Extract the (X, Y) coordinate from the center of the cell holding the provided text.  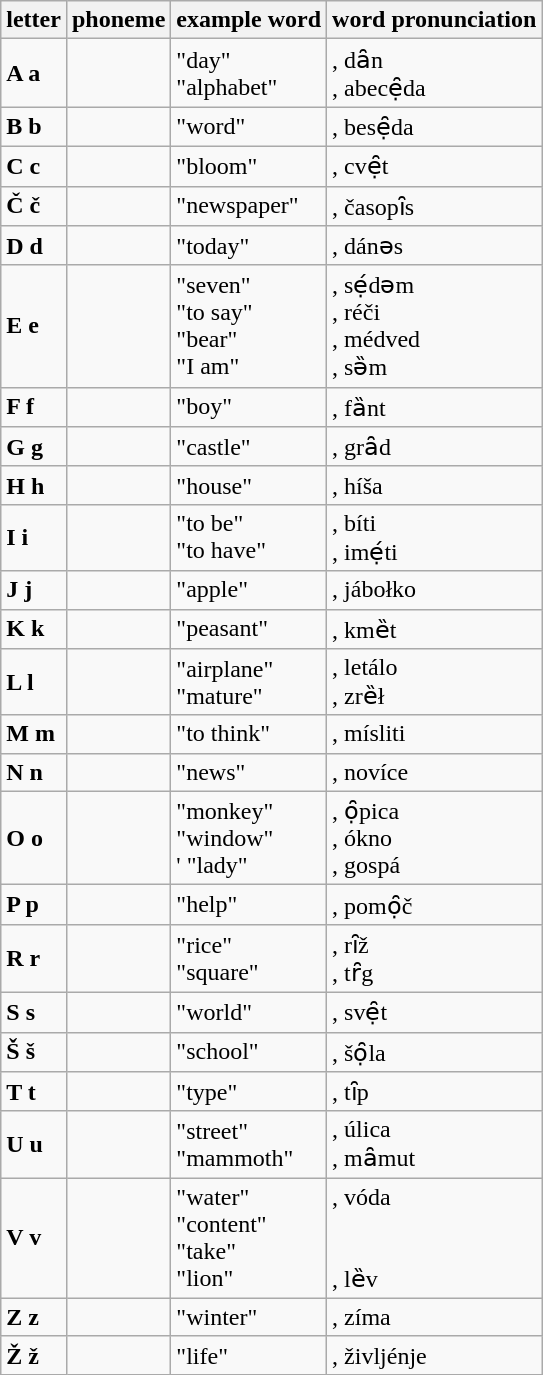
, úlica, mȃmut (434, 1144)
R r (34, 958)
, šọ̑la (434, 1052)
L l (34, 682)
"bloom" (249, 166)
E e (34, 326)
word pronunciation (434, 20)
A a (34, 73)
, letálo, zrȅł (434, 682)
, vóda, lȅv (434, 1238)
"today" (249, 246)
Z z (34, 1317)
"boy" (249, 407)
M m (34, 734)
J j (34, 590)
K k (34, 629)
Ž ž (34, 1355)
, sẹ́dəm, réči, médved, sə̏m (434, 326)
"life" (249, 1355)
, tȋp (434, 1092)
Š š (34, 1052)
"apple" (249, 590)
letter (34, 20)
"day" "alphabet" (249, 73)
"winter" (249, 1317)
"water" "content" "take" "lion" (249, 1238)
"school" (249, 1052)
"help" (249, 905)
N n (34, 772)
, kmȅt (434, 629)
O o (34, 838)
, ọ̑pica, ókno, gospá (434, 838)
"monkey" "window"' "lady" (249, 838)
example word (249, 20)
"airplane" "mature" (249, 682)
"house" (249, 485)
"seven" "to say" "bear" "I am" (249, 326)
V v (34, 1238)
H h (34, 485)
, bíti, imẹ́ti (434, 538)
, pomọ̑č (434, 905)
, dȃn, abecẹ̑da (434, 73)
, besẹ̑da (434, 127)
, híša (434, 485)
"news" (249, 772)
"peasant" (249, 629)
, rȋž, tȓg (434, 958)
"rice" "square" (249, 958)
F f (34, 407)
P p (34, 905)
, novíce (434, 772)
S s (34, 1012)
C c (34, 166)
"to be" "to have" (249, 538)
, časopı̑s (434, 206)
"newspaper" (249, 206)
, dánəs (434, 246)
"type" (249, 1092)
"street" "mammoth" (249, 1144)
, grȃd (434, 447)
, mísliti (434, 734)
, fȁnt (434, 407)
Č č (34, 206)
"to think" (249, 734)
, svẹ̑t (434, 1012)
, jábołko (434, 590)
T t (34, 1092)
I i (34, 538)
G g (34, 447)
phoneme (118, 20)
U u (34, 1144)
"word" (249, 127)
"castle" (249, 447)
, življénje (434, 1355)
"world" (249, 1012)
B b (34, 127)
D d (34, 246)
, zíma (434, 1317)
, cvẹ̑t (434, 166)
